Provide the [x, y] coordinate of the cell's center where the given text is located.  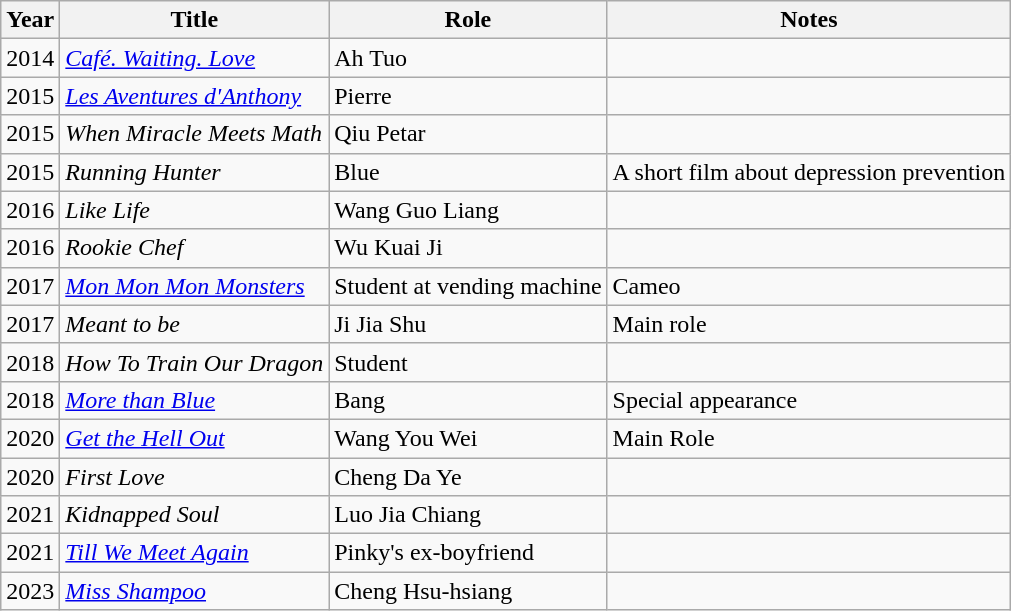
More than Blue [194, 400]
Ji Jia Shu [468, 324]
Bang [468, 400]
Running Hunter [194, 172]
Role [468, 20]
Main Role [809, 438]
Main role [809, 324]
Student [468, 362]
Cheng Hsu-hsiang [468, 591]
Café. Waiting. Love [194, 58]
Notes [809, 20]
Wang Guo Liang [468, 210]
2014 [30, 58]
Cheng Da Ye [468, 477]
Pierre [468, 96]
Get the Hell Out [194, 438]
When Miracle Meets Math [194, 134]
Wu Kuai Ji [468, 248]
Luo Jia Chiang [468, 515]
Qiu Petar [468, 134]
Wang You Wei [468, 438]
Miss Shampoo [194, 591]
Rookie Chef [194, 248]
Blue [468, 172]
How To Train Our Dragon [194, 362]
Like Life [194, 210]
Special appearance [809, 400]
A short film about depression prevention [809, 172]
Pinky's ex-boyfriend [468, 553]
Ah Tuo [468, 58]
Till We Meet Again [194, 553]
Kidnapped Soul [194, 515]
Year [30, 20]
Cameo [809, 286]
2023 [30, 591]
Meant to be [194, 324]
First Love [194, 477]
Title [194, 20]
Mon Mon Mon Monsters [194, 286]
Les Aventures d'Anthony [194, 96]
Student at vending machine [468, 286]
